Output the (X, Y) coordinate of the center of the cell containing the given text.  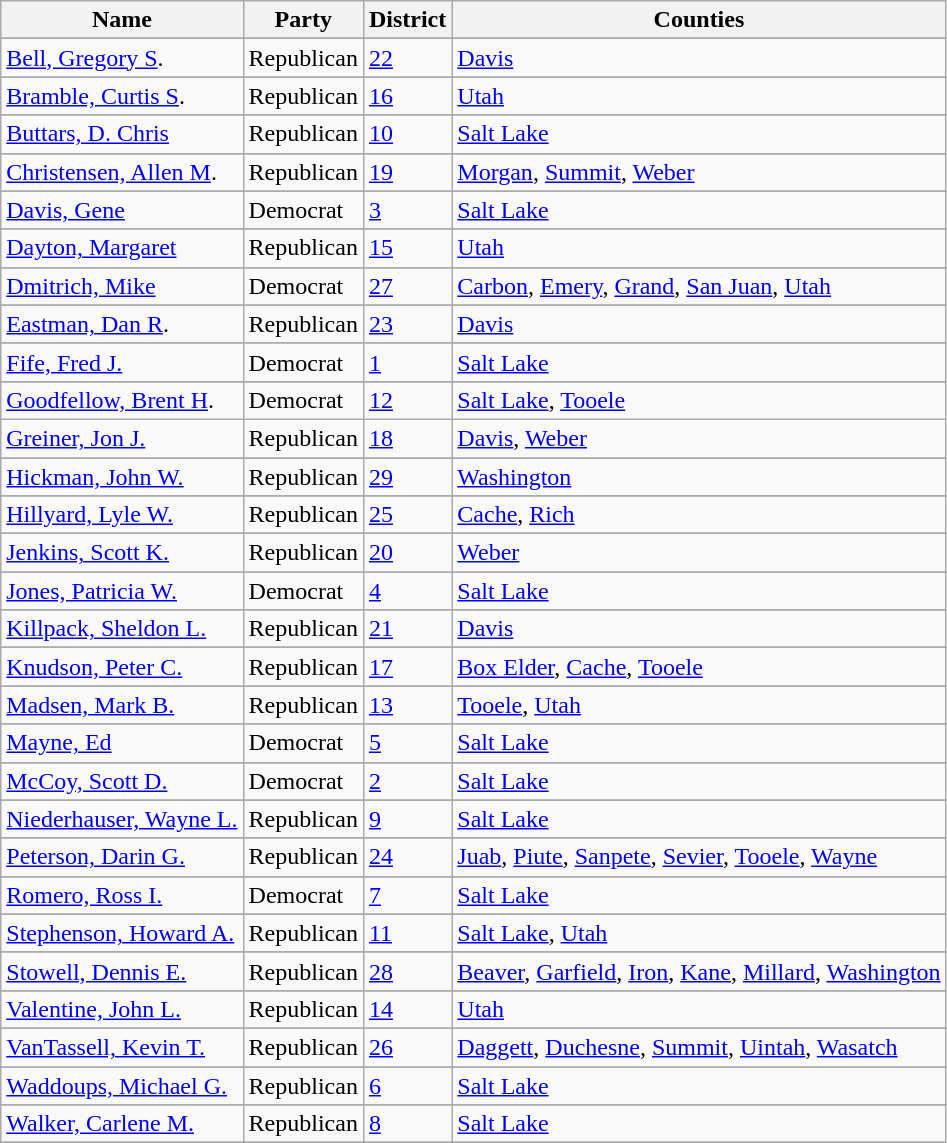
Killpack, Sheldon L. (122, 629)
VanTassell, Kevin T. (122, 1047)
26 (407, 1047)
1 (407, 362)
Buttars, D. Chris (122, 134)
20 (407, 553)
Mayne, Ed (122, 743)
3 (407, 210)
Fife, Fred J. (122, 362)
Christensen, Allen M. (122, 172)
Dmitrich, Mike (122, 286)
Davis, Weber (699, 438)
12 (407, 400)
27 (407, 286)
Beaver, Garfield, Iron, Kane, Millard, Washington (699, 971)
25 (407, 515)
Dayton, Margaret (122, 248)
Stephenson, Howard A. (122, 933)
23 (407, 324)
Hickman, John W. (122, 477)
Bramble, Curtis S. (122, 96)
District (407, 20)
9 (407, 819)
Daggett, Duchesne, Summit, Uintah, Wasatch (699, 1047)
Bell, Gregory S. (122, 58)
8 (407, 1124)
Box Elder, Cache, Tooele (699, 667)
13 (407, 705)
2 (407, 781)
Cache, Rich (699, 515)
14 (407, 1009)
6 (407, 1085)
18 (407, 438)
Tooele, Utah (699, 705)
21 (407, 629)
Goodfellow, Brent H. (122, 400)
29 (407, 477)
Counties (699, 20)
11 (407, 933)
Davis, Gene (122, 210)
Name (122, 20)
5 (407, 743)
17 (407, 667)
Morgan, Summit, Weber (699, 172)
Weber (699, 553)
Party (303, 20)
7 (407, 895)
Salt Lake, Tooele (699, 400)
Jenkins, Scott K. (122, 553)
Eastman, Dan R. (122, 324)
Carbon, Emery, Grand, San Juan, Utah (699, 286)
Valentine, John L. (122, 1009)
4 (407, 591)
28 (407, 971)
Knudson, Peter C. (122, 667)
McCoy, Scott D. (122, 781)
15 (407, 248)
Stowell, Dennis E. (122, 971)
Hillyard, Lyle W. (122, 515)
24 (407, 857)
Jones, Patricia W. (122, 591)
Greiner, Jon J. (122, 438)
22 (407, 58)
Walker, Carlene M. (122, 1124)
Washington (699, 477)
10 (407, 134)
Salt Lake, Utah (699, 933)
19 (407, 172)
Waddoups, Michael G. (122, 1085)
Romero, Ross I. (122, 895)
Juab, Piute, Sanpete, Sevier, Tooele, Wayne (699, 857)
16 (407, 96)
Madsen, Mark B. (122, 705)
Peterson, Darin G. (122, 857)
Niederhauser, Wayne L. (122, 819)
